Search for the cell housing the specified text and yield its (x, y) center coordinate. 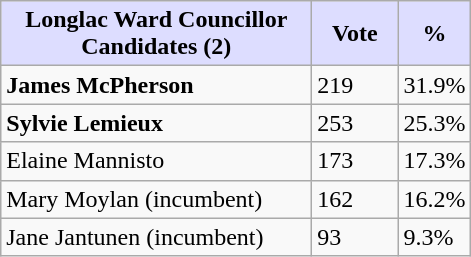
219 (355, 85)
% (434, 34)
Vote (355, 34)
17.3% (434, 161)
Mary Moylan (incumbent) (156, 199)
162 (355, 199)
31.9% (434, 85)
Longlac Ward Councillor Candidates (2) (156, 34)
9.3% (434, 237)
Sylvie Lemieux (156, 123)
25.3% (434, 123)
93 (355, 237)
173 (355, 161)
16.2% (434, 199)
Elaine Mannisto (156, 161)
253 (355, 123)
James McPherson (156, 85)
Jane Jantunen (incumbent) (156, 237)
